For the text-containing cell, return its midpoint in [x, y] coordinate format. 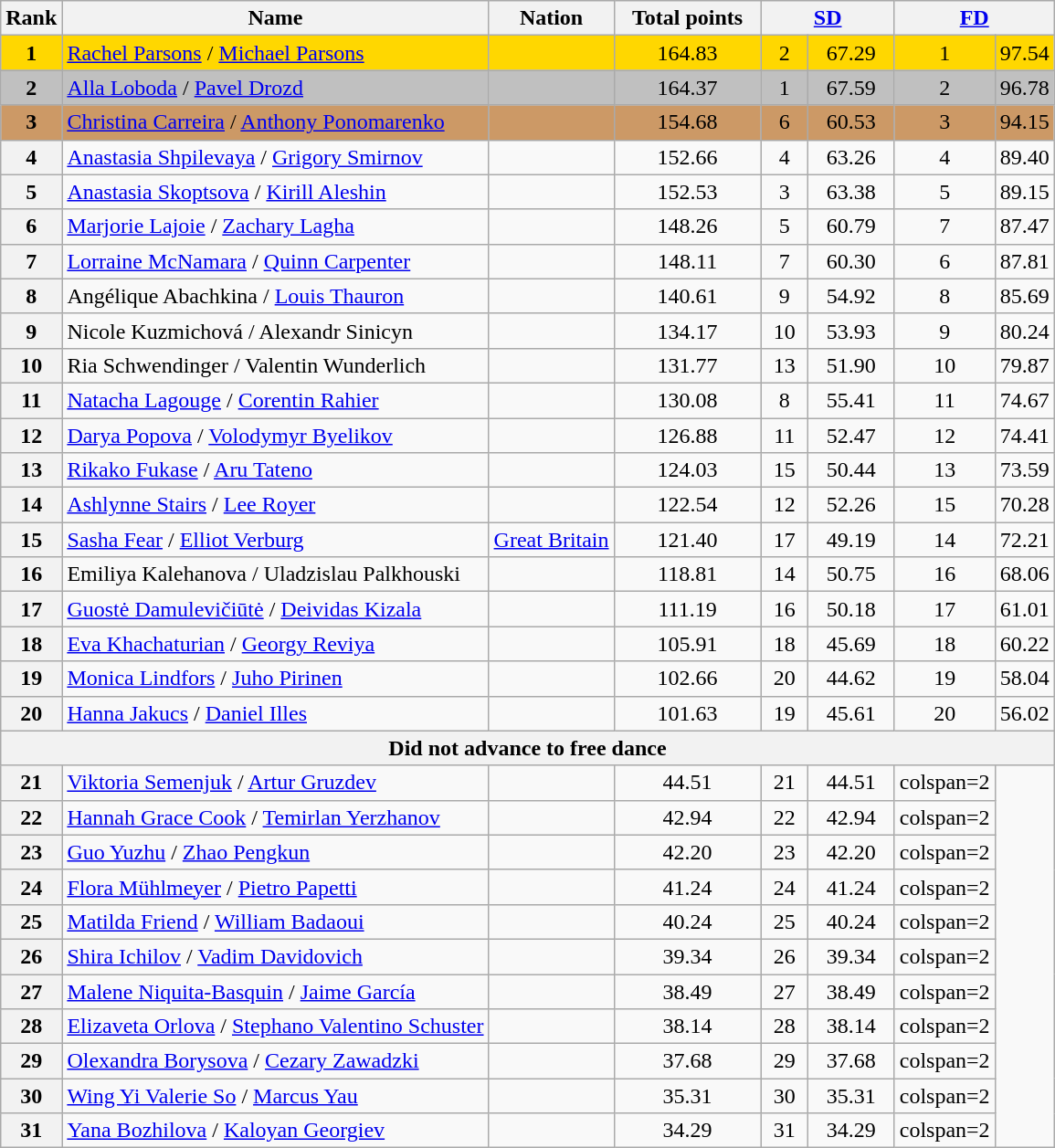
50.44 [851, 470]
67.29 [851, 53]
Great Britain [552, 540]
130.08 [687, 400]
68.06 [1025, 574]
Anastasia Skoptsova / Kirill Aleshin [276, 192]
79.87 [1025, 365]
164.83 [687, 53]
Alla Loboda / Pavel Drozd [276, 88]
85.69 [1025, 296]
122.54 [687, 505]
Wing Yi Valerie So / Marcus Yau [276, 1096]
60.79 [851, 226]
Darya Popova / Volodymyr Byelikov [276, 436]
124.03 [687, 470]
Monica Lindfors / Juho Pirinen [276, 679]
111.19 [687, 609]
87.47 [1025, 226]
152.66 [687, 157]
51.90 [851, 365]
Ashlynne Stairs / Lee Royer [276, 505]
94.15 [1025, 122]
Nicole Kuzmichová / Alexandr Sinicyn [276, 331]
Viktoria Semenjuk / Artur Gruzdev [276, 783]
Yana Bozhilova / Kaloyan Georgiev [276, 1131]
50.75 [851, 574]
63.38 [851, 192]
45.69 [851, 644]
Emiliya Kalehanova / Uladzislau Palkhouski [276, 574]
Rachel Parsons / Michael Parsons [276, 53]
60.22 [1025, 644]
121.40 [687, 540]
Eva Khachaturian / Georgy Reviya [276, 644]
Rikako Fukase / Aru Tateno [276, 470]
148.26 [687, 226]
60.30 [851, 261]
60.53 [851, 122]
Ria Schwendinger / Valentin Wunderlich [276, 365]
74.67 [1025, 400]
Hannah Grace Cook / Temirlan Yerzhanov [276, 817]
61.01 [1025, 609]
118.81 [687, 574]
52.47 [851, 436]
80.24 [1025, 331]
97.54 [1025, 53]
131.77 [687, 365]
55.41 [851, 400]
105.91 [687, 644]
72.21 [1025, 540]
Olexandra Borysova / Cezary Zawadzki [276, 1061]
102.66 [687, 679]
Christina Carreira / Anthony Ponomarenko [276, 122]
152.53 [687, 192]
96.78 [1025, 88]
Shira Ichilov / Vadim Davidovich [276, 956]
Natacha Lagouge / Corentin Rahier [276, 400]
134.17 [687, 331]
FD [974, 18]
49.19 [851, 540]
164.37 [687, 88]
67.59 [851, 88]
89.15 [1025, 192]
44.62 [851, 679]
Rank [31, 18]
140.61 [687, 296]
89.40 [1025, 157]
Name [276, 18]
Sasha Fear / Elliot Verburg [276, 540]
73.59 [1025, 470]
87.81 [1025, 261]
Guo Yuzhu / Zhao Pengkun [276, 852]
45.61 [851, 713]
Marjorie Lajoie / Zachary Lagha [276, 226]
Matilda Friend / William Badaoui [276, 922]
Angélique Abachkina / Louis Thauron [276, 296]
Total points [687, 18]
148.11 [687, 261]
154.68 [687, 122]
Nation [552, 18]
70.28 [1025, 505]
Anastasia Shpilevaya / Grigory Smirnov [276, 157]
Guostė Damulevičiūtė / Deividas Kizala [276, 609]
58.04 [1025, 679]
Elizaveta Orlova / Stephano Valentino Schuster [276, 1027]
Malene Niquita-Basquin / Jaime García [276, 991]
SD [828, 18]
74.41 [1025, 436]
Lorraine McNamara / Quinn Carpenter [276, 261]
126.88 [687, 436]
54.92 [851, 296]
Flora Mühlmeyer / Pietro Papetti [276, 887]
50.18 [851, 609]
Did not advance to free dance [528, 748]
Hanna Jakucs / Daniel Illes [276, 713]
52.26 [851, 505]
63.26 [851, 157]
53.93 [851, 331]
101.63 [687, 713]
56.02 [1025, 713]
